Identify which cell holds the provided text, then report its (X, Y) central coordinate. 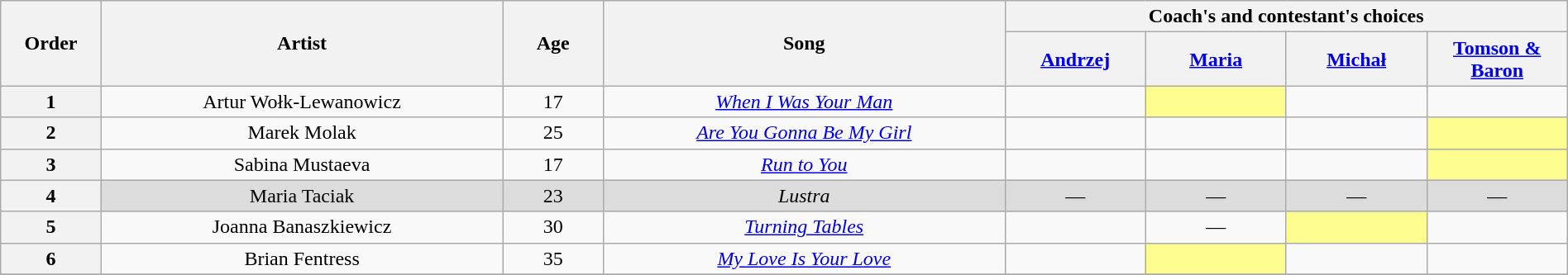
Joanna Banaszkiewicz (302, 227)
Lustra (804, 196)
Age (552, 43)
Sabina Mustaeva (302, 164)
Maria Taciak (302, 196)
Brian Fentress (302, 258)
6 (51, 258)
Coach's and contestant's choices (1286, 17)
Order (51, 43)
Michał (1356, 59)
Run to You (804, 164)
4 (51, 196)
35 (552, 258)
Marek Molak (302, 133)
Andrzej (1075, 59)
Artur Wołk-Lewanowicz (302, 102)
My Love Is Your Love (804, 258)
Are You Gonna Be My Girl (804, 133)
Song (804, 43)
23 (552, 196)
When I Was Your Man (804, 102)
2 (51, 133)
Maria (1216, 59)
Turning Tables (804, 227)
Tomson & Baron (1497, 59)
25 (552, 133)
3 (51, 164)
1 (51, 102)
Artist (302, 43)
5 (51, 227)
30 (552, 227)
